Return the [x, y] coordinate for the center point of the cell that contains the specified text.  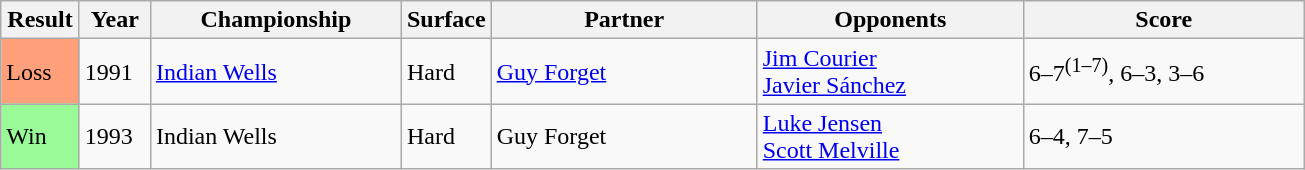
6–4, 7–5 [1164, 136]
Result [40, 20]
6–7(1–7), 6–3, 3–6 [1164, 72]
Championship [276, 20]
Year [114, 20]
Opponents [890, 20]
1993 [114, 136]
Jim Courier Javier Sánchez [890, 72]
Luke Jensen Scott Melville [890, 136]
Loss [40, 72]
Partner [624, 20]
Win [40, 136]
Surface [446, 20]
Score [1164, 20]
1991 [114, 72]
